Scan for the cell matching the given text and deliver its [X, Y] coordinate at center. 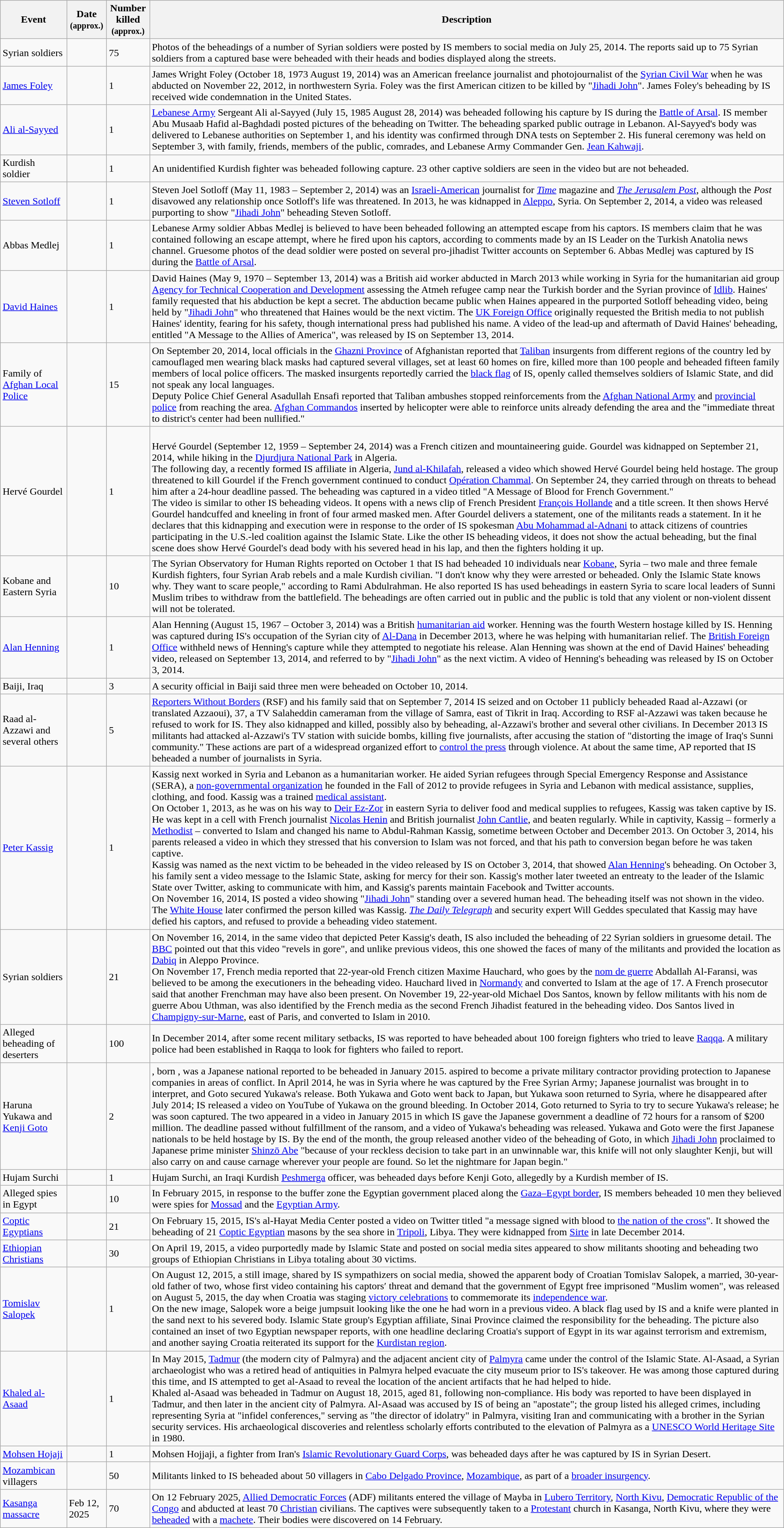
Militants linked to IS beheaded about 50 villagers in Cabo Delgado Province, Mozambique, as part of a broader insurgency. [467, 1475]
Baiji, Iraq [34, 686]
5 [128, 730]
100 [128, 1044]
Haruna Yukawa and Kenji Goto [34, 1116]
James Foley [34, 85]
Khaled al-Asaad [34, 1398]
Number killed(approx.) [128, 20]
Family of Afghan Local Police [34, 385]
75 [128, 53]
50 [128, 1475]
A security official in Baiji said three men were beheaded on October 10, 2014. [467, 686]
Kurdish soldier [34, 168]
Peter Kassig [34, 848]
15 [128, 385]
Steven Sotloff [34, 201]
Event [34, 20]
Raad al-Azzawi and several others [34, 730]
Ethiopian Christians [34, 1253]
Alan Henning [34, 647]
An unidentified Kurdish fighter was beheaded following capture. 23 other captive soldiers are seen in the video but are not beheaded. [467, 168]
Feb 12, 2025 [86, 1508]
Mohsen Hojaji [34, 1454]
David Haines [34, 307]
Date(approx.) [86, 20]
2 [128, 1116]
Alleged spies in Egypt [34, 1199]
Abbas Medlej [34, 245]
Ali al-Sayyed [34, 130]
Hujam Surchi [34, 1177]
3 [128, 686]
Kobane and Eastern Syria [34, 586]
Alleged beheading of deserters [34, 1044]
Coptic Egyptians [34, 1226]
70 [128, 1508]
Hujam Surchi, an Iraqi Kurdish Peshmerga officer, was beheaded days before Kenji Goto, allegedly by a Kurdish member of IS. [467, 1177]
Tomislav Salopek [34, 1309]
30 [128, 1253]
Mozambican villagers [34, 1475]
Hervé Gourdel [34, 491]
Mohsen Hojjaji, a fighter from Iran's Islamic Revolutionary Guard Corps, was beheaded days after he was captured by IS in Syrian Desert. [467, 1454]
Kasanga massacre [34, 1508]
Description [467, 20]
